Pinpoint the cell where the given text exists, returning its [x, y] midpoint coordinate. 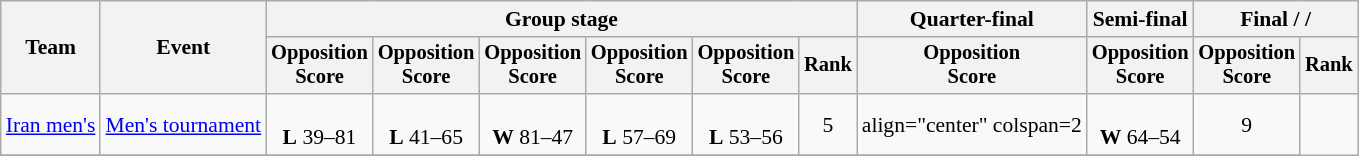
Quarter-final [972, 19]
Iran men's [51, 124]
Group stage [562, 19]
L 53–56 [746, 124]
L 41–65 [426, 124]
Final / / [1275, 19]
9 [1246, 124]
W 64–54 [1140, 124]
Team [51, 48]
5 [828, 124]
Men's tournament [183, 124]
W 81–47 [532, 124]
L 39–81 [320, 124]
align="center" colspan=2 [972, 124]
Event [183, 48]
Semi-final [1140, 19]
L 57–69 [640, 124]
